Determine the (x, y) coordinate at the center of the cell enclosing the given text.  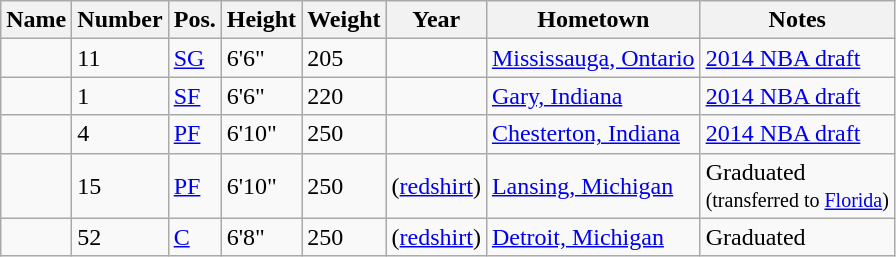
C (194, 237)
220 (344, 96)
6'8" (261, 237)
Weight (344, 20)
52 (120, 237)
Pos. (194, 20)
Graduated (797, 237)
Number (120, 20)
Notes (797, 20)
Gary, Indiana (593, 96)
205 (344, 58)
Graduated(transferred to Florida) (797, 186)
Mississauga, Ontario (593, 58)
Height (261, 20)
Lansing, Michigan (593, 186)
SG (194, 58)
Detroit, Michigan (593, 237)
Hometown (593, 20)
4 (120, 134)
Name (36, 20)
1 (120, 96)
Chesterton, Indiana (593, 134)
Year (436, 20)
SF (194, 96)
15 (120, 186)
11 (120, 58)
